Search for the cell housing the specified text and yield its [X, Y] center coordinate. 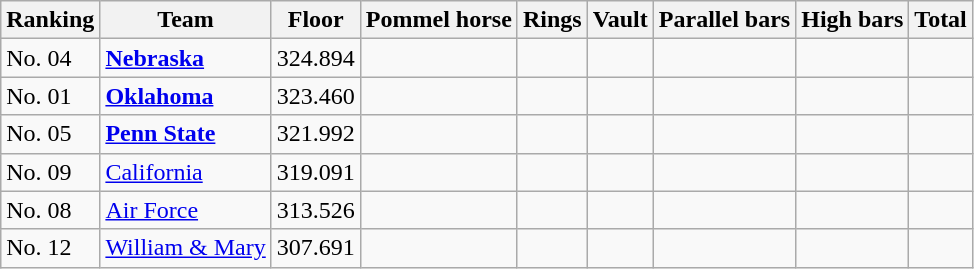
Team [186, 20]
Ranking [50, 20]
Air Force [186, 210]
Total [941, 20]
No. 05 [50, 134]
Vault [620, 20]
Nebraska [186, 58]
321.992 [316, 134]
Penn State [186, 134]
Parallel bars [724, 20]
Oklahoma [186, 96]
324.894 [316, 58]
No. 08 [50, 210]
No. 12 [50, 248]
California [186, 172]
307.691 [316, 248]
Floor [316, 20]
No. 01 [50, 96]
Rings [552, 20]
High bars [852, 20]
William & Mary [186, 248]
Pommel horse [438, 20]
No. 09 [50, 172]
319.091 [316, 172]
No. 04 [50, 58]
323.460 [316, 96]
313.526 [316, 210]
